Identify which cell holds the provided text, then report its [X, Y] central coordinate. 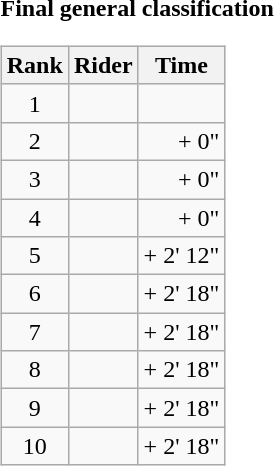
1 [34, 103]
3 [34, 179]
7 [34, 332]
6 [34, 294]
2 [34, 141]
8 [34, 370]
10 [34, 446]
9 [34, 408]
Time [182, 65]
5 [34, 256]
Rider [103, 65]
Rank [34, 65]
+ 2' 12" [182, 256]
4 [34, 217]
